Capture the cell that displays the provided text and extract its (x, y) central coordinate. 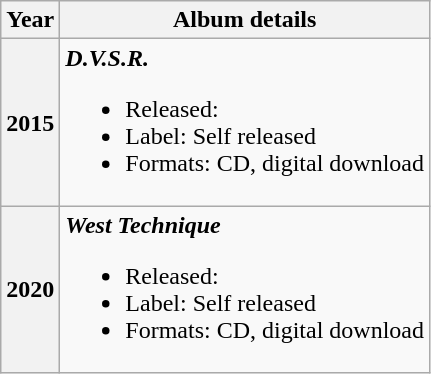
D.V.S.R.Released: Label: Self releasedFormats: CD, digital download (245, 122)
Album details (245, 20)
2015 (30, 122)
West TechniqueReleased: Label: Self releasedFormats: CD, digital download (245, 290)
2020 (30, 290)
Year (30, 20)
